Scan for the cell matching the given text and deliver its (x, y) coordinate at center. 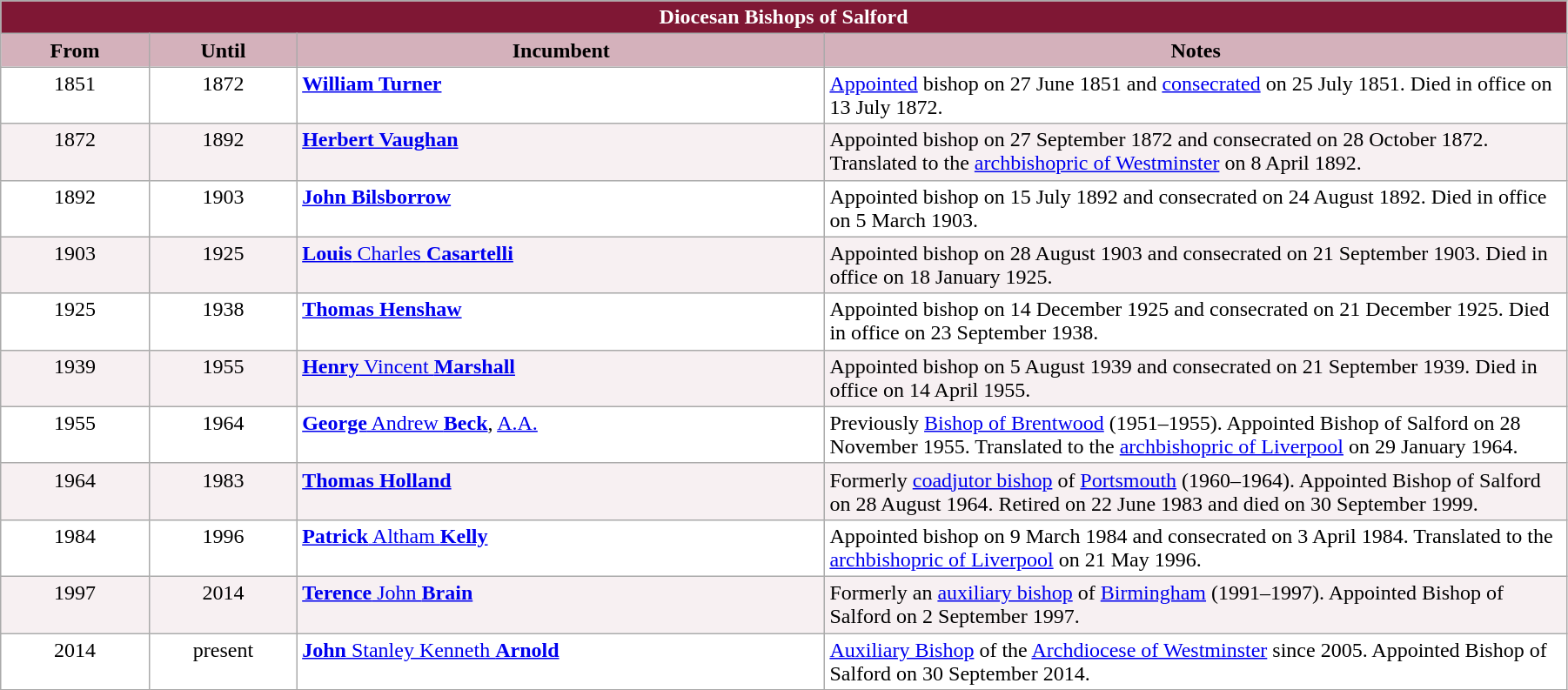
From (75, 50)
Notes (1196, 50)
1851 (75, 96)
1939 (75, 378)
Appointed bishop on 5 August 1939 and consecrated on 21 September 1939. Died in office on 14 April 1955. (1196, 378)
present (223, 661)
Appointed bishop on 27 June 1851 and consecrated on 25 July 1851. Died in office on 13 July 1872. (1196, 96)
George Andrew Beck, A.A. (561, 435)
Diocesan Bishops of Salford (784, 17)
Appointed bishop on 15 July 1892 and consecrated on 24 August 1892. Died in office on 5 March 1903. (1196, 209)
Auxiliary Bishop of the Archdiocese of Westminster since 2005. Appointed Bishop of Salford on 30 September 2014. (1196, 661)
Louis Charles Casartelli (561, 265)
John Stanley Kenneth Arnold (561, 661)
1996 (223, 548)
Thomas Holland (561, 491)
Appointed bishop on 9 March 1984 and consecrated on 3 April 1984. Translated to the archbishopric of Liverpool on 21 May 1996. (1196, 548)
Formerly an auxiliary bishop of Birmingham (1991–1997). Appointed Bishop of Salford on 2 September 1997. (1196, 604)
Until (223, 50)
Patrick Altham Kelly (561, 548)
Incumbent (561, 50)
William Turner (561, 96)
Appointed bishop on 14 December 1925 and consecrated on 21 December 1925. Died in office on 23 September 1938. (1196, 322)
1938 (223, 322)
Terence John Brain (561, 604)
Appointed bishop on 27 September 1872 and consecrated on 28 October 1872. Translated to the archbishopric of Westminster on 8 April 1892. (1196, 151)
Thomas Henshaw (561, 322)
Herbert Vaughan (561, 151)
Henry Vincent Marshall (561, 378)
1983 (223, 491)
Appointed bishop on 28 August 1903 and consecrated on 21 September 1903. Died in office on 18 January 1925. (1196, 265)
1997 (75, 604)
1984 (75, 548)
John Bilsborrow (561, 209)
